Extract the [X, Y] coordinate from the center of the cell holding the provided text.  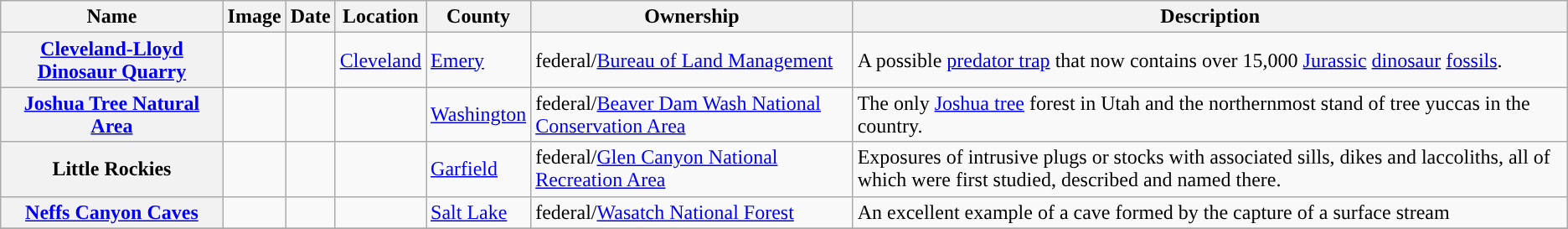
Cleveland-Lloyd Dinosaur Quarry [112, 60]
Description [1210, 17]
Emery [479, 60]
federal/Bureau of Land Management [692, 60]
Name [112, 17]
Image [255, 17]
Little Rockies [112, 169]
Washington [479, 114]
County [479, 17]
Neffs Canyon Caves [112, 212]
The only Joshua tree forest in Utah and the northernmost stand of tree yuccas in the country. [1210, 114]
Exposures of intrusive plugs or stocks with associated sills, dikes and laccoliths, all of which were first studied, described and named there. [1210, 169]
Cleveland [380, 60]
A possible predator trap that now contains over 15,000 Jurassic dinosaur fossils. [1210, 60]
federal/Wasatch National Forest [692, 212]
Garfield [479, 169]
Date [310, 17]
Location [380, 17]
Joshua Tree Natural Area [112, 114]
federal/Glen Canyon National Recreation Area [692, 169]
Ownership [692, 17]
federal/Beaver Dam Wash National Conservation Area [692, 114]
Salt Lake [479, 212]
An excellent example of a cave formed by the capture of a surface stream [1210, 212]
